Output the [X, Y] coordinate of the center of the cell containing the given text.  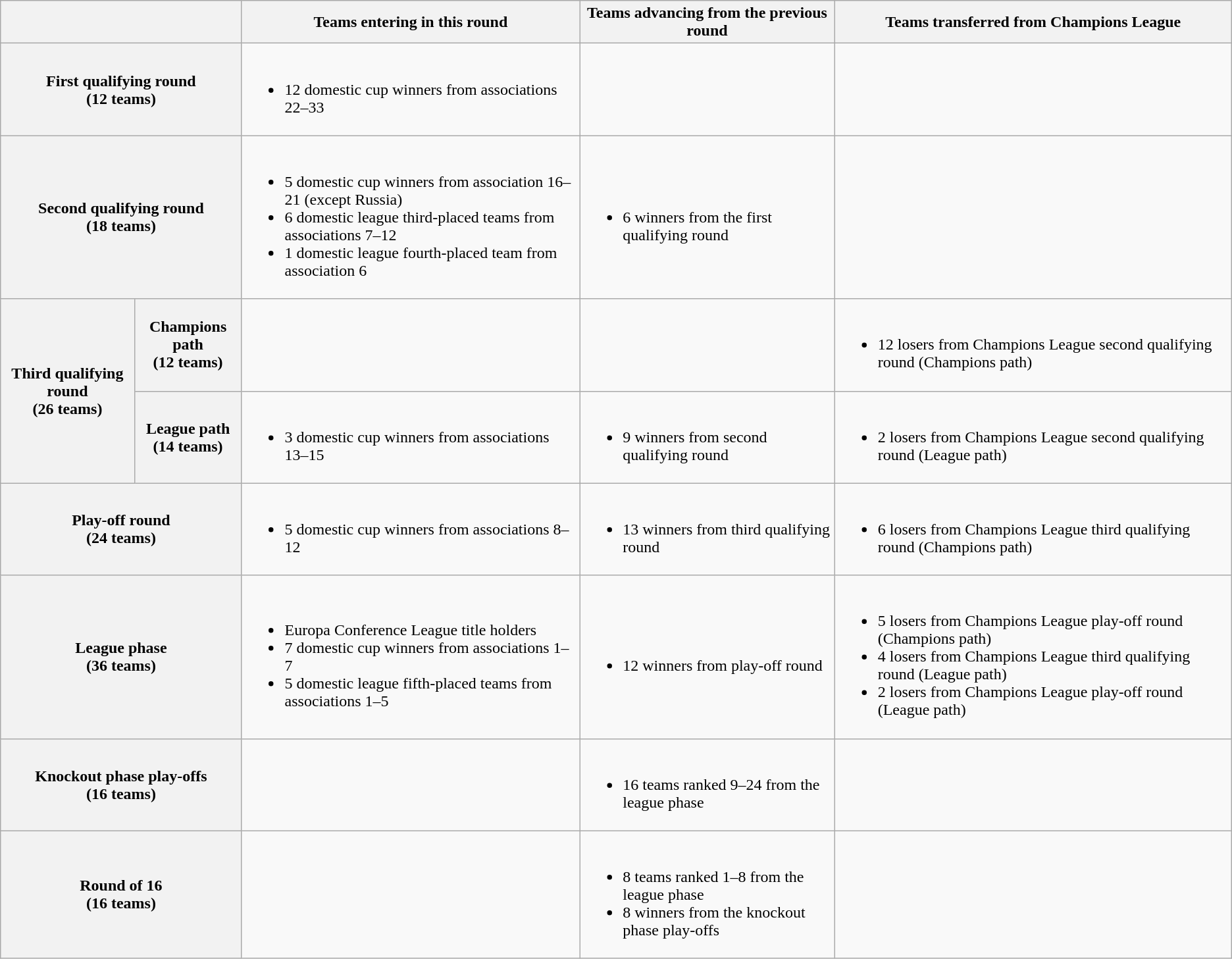
Play-off round(24 teams) [121, 529]
16 teams ranked 9–24 from the league phase [707, 785]
13 winners from third qualifying round [707, 529]
League path (14 teams) [188, 437]
6 winners from the first qualifying round [707, 217]
6 losers from Champions League third qualifying round (Champions path) [1033, 529]
Knockout phase play-offs(16 teams) [121, 785]
Third qualifying round (26 teams) [67, 391]
12 domestic cup winners from associations 22–33 [411, 90]
8 teams ranked 1–8 from the league phase8 winners from the knockout phase play-offs [707, 894]
12 winners from play-off round [707, 657]
5 domestic cup winners from associations 8–12 [411, 529]
League phase (36 teams) [121, 657]
Europa Conference League title holders7 domestic cup winners from associations 1–75 domestic league fifth-placed teams from associations 1–5 [411, 657]
9 winners from second qualifying round [707, 437]
Second qualifying round (18 teams) [121, 217]
Teams advancing from the previous round [707, 22]
Teams transferred from Champions League [1033, 22]
First qualifying round (12 teams) [121, 90]
Champions path (12 teams) [188, 345]
2 losers from Champions League second qualifying round (League path) [1033, 437]
Teams entering in this round [411, 22]
12 losers from Champions League second qualifying round (Champions path) [1033, 345]
3 domestic cup winners from associations 13–15 [411, 437]
Round of 16(16 teams) [121, 894]
